Scan for the cell matching the given text and deliver its (x, y) coordinate at center. 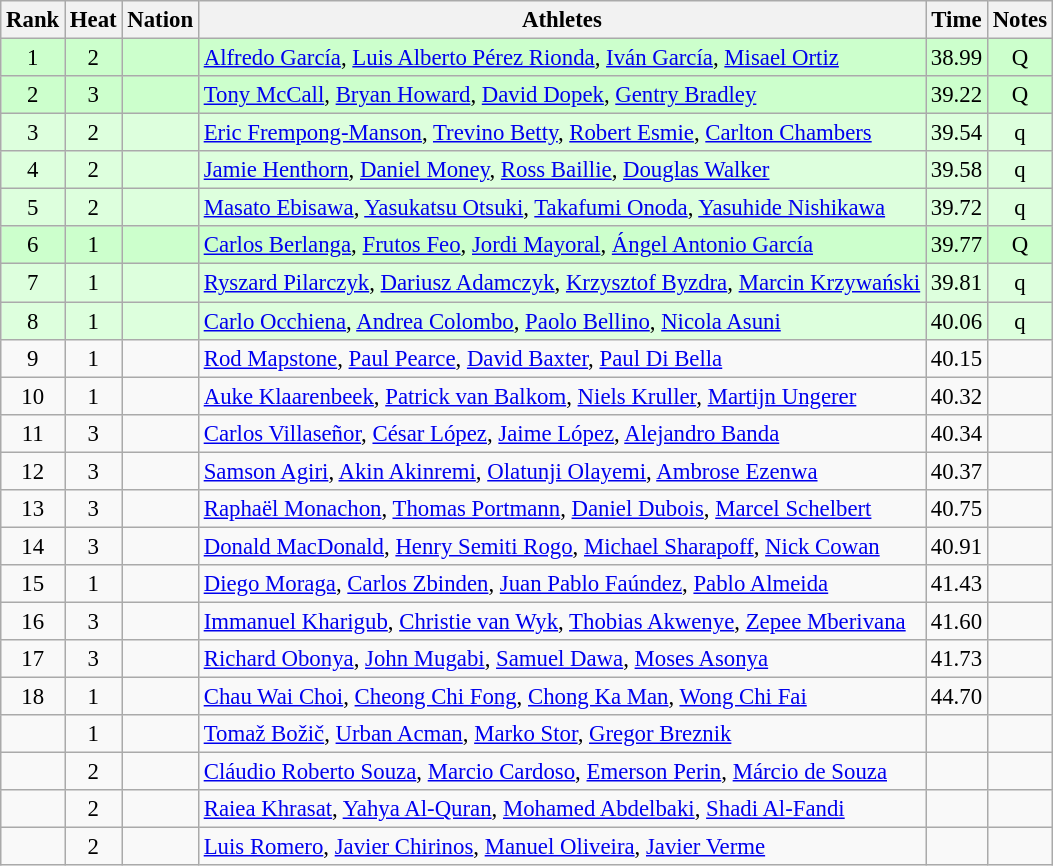
11 (33, 433)
39.72 (957, 208)
18 (33, 697)
Samson Agiri, Akin Akinremi, Olatunji Olayemi, Ambrose Ezenwa (562, 471)
41.60 (957, 621)
15 (33, 584)
40.75 (957, 509)
16 (33, 621)
Luis Romero, Javier Chirinos, Manuel Oliveira, Javier Verme (562, 847)
Carlo Occhiena, Andrea Colombo, Paolo Bellino, Nicola Asuni (562, 321)
40.15 (957, 358)
39.22 (957, 95)
39.81 (957, 283)
41.73 (957, 659)
Rod Mapstone, Paul Pearce, David Baxter, Paul Di Bella (562, 358)
Rank (33, 20)
40.06 (957, 321)
10 (33, 396)
Chau Wai Choi, Cheong Chi Fong, Chong Ka Man, Wong Chi Fai (562, 697)
Raiea Khrasat, Yahya Al-Quran, Mohamed Abdelbaki, Shadi Al-Fandi (562, 809)
40.32 (957, 396)
Tony McCall, Bryan Howard, David Dopek, Gentry Bradley (562, 95)
41.43 (957, 584)
44.70 (957, 697)
5 (33, 208)
Jamie Henthorn, Daniel Money, Ross Baillie, Douglas Walker (562, 170)
Cláudio Roberto Souza, Marcio Cardoso, Emerson Perin, Márcio de Souza (562, 772)
4 (33, 170)
Alfredo García, Luis Alberto Pérez Rionda, Iván García, Misael Ortiz (562, 58)
40.91 (957, 546)
8 (33, 321)
39.58 (957, 170)
Ryszard Pilarczyk, Dariusz Adamczyk, Krzysztof Byzdra, Marcin Krzywański (562, 283)
Richard Obonya, John Mugabi, Samuel Dawa, Moses Asonya (562, 659)
9 (33, 358)
7 (33, 283)
Donald MacDonald, Henry Semiti Rogo, Michael Sharapoff, Nick Cowan (562, 546)
Heat (94, 20)
Immanuel Kharigub, Christie van Wyk, Thobias Akwenye, Zepee Mberivana (562, 621)
40.34 (957, 433)
Auke Klaarenbeek, Patrick van Balkom, Niels Kruller, Martijn Ungerer (562, 396)
6 (33, 245)
Carlos Berlanga, Frutos Feo, Jordi Mayoral, Ángel Antonio García (562, 245)
Masato Ebisawa, Yasukatsu Otsuki, Takafumi Onoda, Yasuhide Nishikawa (562, 208)
12 (33, 471)
14 (33, 546)
38.99 (957, 58)
Time (957, 20)
Diego Moraga, Carlos Zbinden, Juan Pablo Faúndez, Pablo Almeida (562, 584)
17 (33, 659)
Tomaž Božič, Urban Acman, Marko Stor, Gregor Breznik (562, 734)
40.37 (957, 471)
39.54 (957, 133)
Athletes (562, 20)
Notes (1020, 20)
13 (33, 509)
39.77 (957, 245)
Carlos Villaseñor, César López, Jaime López, Alejandro Banda (562, 433)
Eric Frempong-Manson, Trevino Betty, Robert Esmie, Carlton Chambers (562, 133)
Raphaël Monachon, Thomas Portmann, Daniel Dubois, Marcel Schelbert (562, 509)
Nation (160, 20)
